Scan for the cell matching the given text and deliver its (x, y) coordinate at center. 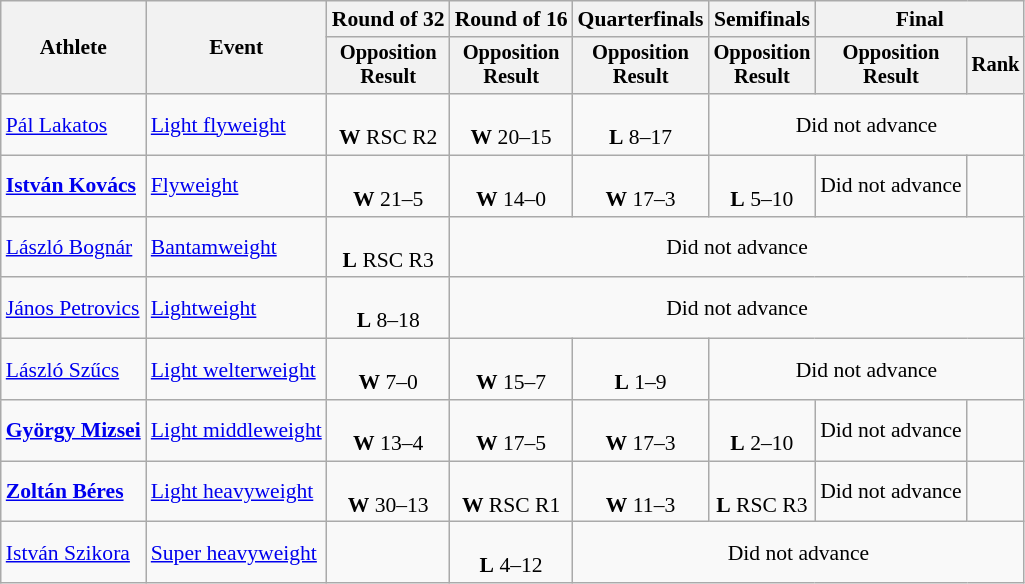
W 20–15 (512, 124)
W 30–13 (388, 492)
Semifinals (762, 19)
Super heavyweight (236, 552)
L 4–12 (512, 552)
L 8–17 (641, 124)
L 1–9 (641, 370)
László Szűcs (74, 370)
L 2–10 (762, 430)
Light heavyweight (236, 492)
W 21–5 (388, 186)
W 15–7 (512, 370)
István Szikora (74, 552)
László Bognár (74, 248)
W 11–3 (641, 492)
W 13–4 (388, 430)
Round of 32 (388, 19)
W 7–0 (388, 370)
Light flyweight (236, 124)
Light middleweight (236, 430)
György Mizsei (74, 430)
Final (920, 19)
W 17–5 (512, 430)
Pál Lakatos (74, 124)
István Kovács (74, 186)
Zoltán Béres (74, 492)
Event (236, 48)
Round of 16 (512, 19)
W RSC R2 (388, 124)
János Petrovics (74, 308)
Bantamweight (236, 248)
Athlete (74, 48)
L 5–10 (762, 186)
Flyweight (236, 186)
L 8–18 (388, 308)
W RSC R1 (512, 492)
Quarterfinals (641, 19)
Rank (996, 66)
W 14–0 (512, 186)
Lightweight (236, 308)
Light welterweight (236, 370)
